Identify which cell holds the provided text, then report its [X, Y] central coordinate. 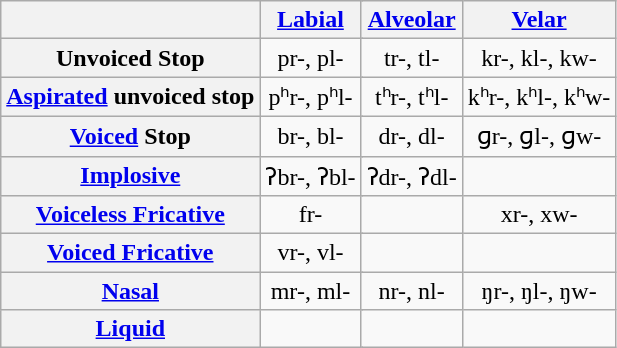
ŋr-, ŋl-, ŋw- [539, 291]
Velar [539, 20]
Liquid [130, 329]
Aspirated unvoiced stop [130, 97]
tr-, tl- [412, 58]
Voiceless Fricative [130, 215]
br-, bl- [310, 136]
Unvoiced Stop [130, 58]
Voiced Fricative [130, 253]
vr-, vl- [310, 253]
Nasal [130, 291]
mr-, ml- [310, 291]
xr-, xw- [539, 215]
fr- [310, 215]
kʰr-, kʰl-, kʰw- [539, 97]
ʔbr-, ʔbl- [310, 176]
dr-, dl- [412, 136]
Implosive [130, 176]
kr-, kl-, kw- [539, 58]
tʰr-, tʰl- [412, 97]
Alveolar [412, 20]
ʔdr-, ʔdl- [412, 176]
ɡr-, ɡl-, ɡw- [539, 136]
pr-, pl- [310, 58]
pʰr-, pʰl- [310, 97]
Labial [310, 20]
Voiced Stop [130, 136]
nr-, nl- [412, 291]
